Extract the (X, Y) coordinate from the center of the cell holding the provided text.  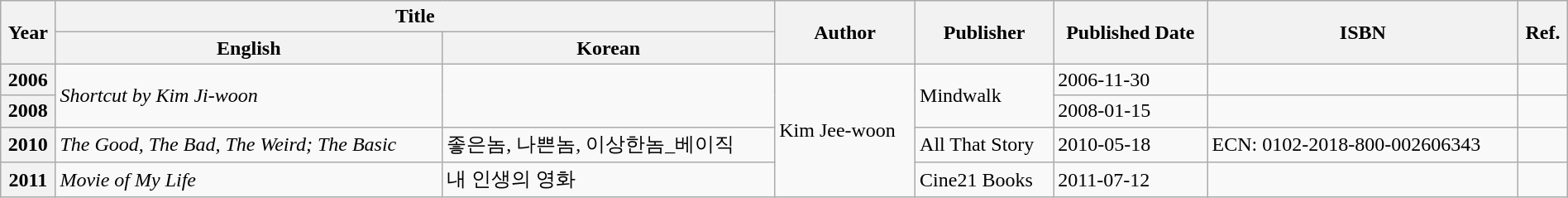
2008-01-15 (1131, 111)
2011-07-12 (1131, 181)
All That Story (984, 144)
Title (415, 17)
Cine21 Books (984, 181)
2008 (28, 111)
Mindwalk (984, 95)
2010-05-18 (1131, 144)
Ref. (1543, 32)
Kim Jee-woon (845, 131)
Movie of My Life (249, 181)
ISBN (1363, 32)
2006-11-30 (1131, 80)
2010 (28, 144)
ECN: 0102-2018-800-002606343 (1363, 144)
English (249, 48)
2006 (28, 80)
Author (845, 32)
Shortcut by Kim Ji-woon (249, 95)
Published Date (1131, 32)
Publisher (984, 32)
Year (28, 32)
2011 (28, 181)
Korean (609, 48)
The Good, The Bad, The Weird; The Basic (249, 144)
내 인생의 영화 (609, 181)
좋은놈, 나쁜놈, 이상한놈_베이직 (609, 144)
